Identify which cell holds the provided text, then report its (x, y) central coordinate. 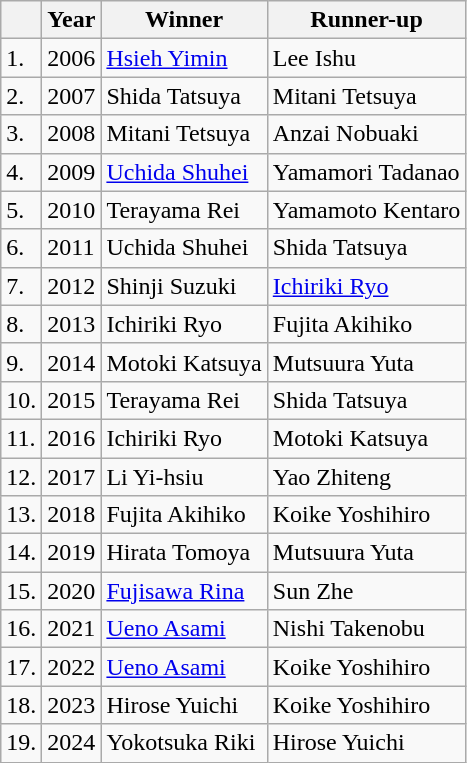
11. (22, 438)
2014 (72, 362)
17. (22, 667)
2011 (72, 248)
2007 (72, 96)
13. (22, 515)
2. (22, 96)
9. (22, 362)
Shinji Suzuki (184, 286)
2021 (72, 629)
7. (22, 286)
15. (22, 591)
Year (72, 20)
12. (22, 477)
Lee Ishu (366, 58)
1. (22, 58)
2016 (72, 438)
10. (22, 400)
2006 (72, 58)
Nishi Takenobu (366, 629)
2008 (72, 134)
Hirata Tomoya (184, 553)
4. (22, 172)
19. (22, 743)
Fujisawa Rina (184, 591)
Yamamori Tadanao (366, 172)
Li Yi-hsiu (184, 477)
2017 (72, 477)
2009 (72, 172)
2022 (72, 667)
16. (22, 629)
2013 (72, 324)
2024 (72, 743)
3. (22, 134)
Yamamoto Kentaro (366, 210)
2012 (72, 286)
2015 (72, 400)
2020 (72, 591)
6. (22, 248)
Yokotsuka Riki (184, 743)
2023 (72, 705)
2019 (72, 553)
Anzai Nobuaki (366, 134)
Hsieh Yimin (184, 58)
Winner (184, 20)
8. (22, 324)
Sun Zhe (366, 591)
14. (22, 553)
18. (22, 705)
Runner-up (366, 20)
5. (22, 210)
Yao Zhiteng (366, 477)
2010 (72, 210)
2018 (72, 515)
